Locate the cell with the specified text and output its [X, Y] center coordinate. 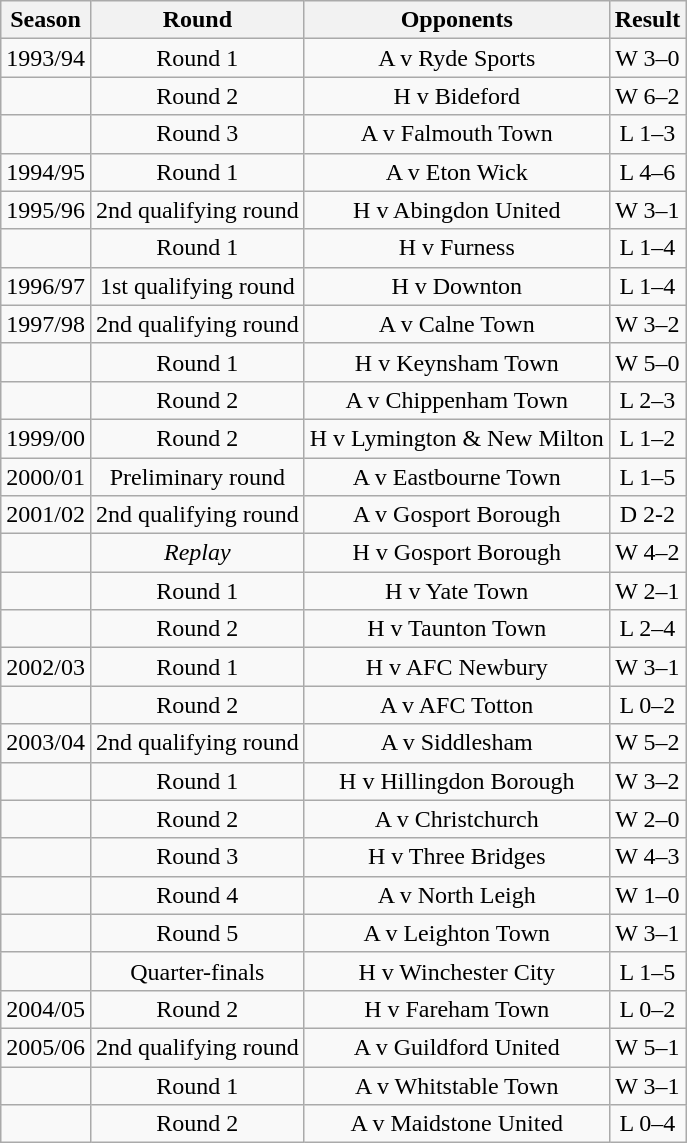
1995/96 [46, 210]
2005/06 [46, 1047]
H v Bideford [456, 96]
H v Winchester City [456, 971]
W 4–3 [647, 857]
H v Abingdon United [456, 210]
2003/04 [46, 743]
H v Downton [456, 286]
W 5–0 [647, 362]
H v Furness [456, 248]
A v Whitstable Town [456, 1085]
A v Guildford United [456, 1047]
L 0–4 [647, 1124]
W 1–0 [647, 895]
W 5–1 [647, 1047]
Preliminary round [197, 477]
L 1–2 [647, 438]
A v Chippenham Town [456, 400]
1994/95 [46, 172]
Result [647, 20]
Quarter-finals [197, 971]
W 2–1 [647, 591]
A v Falmouth Town [456, 134]
H v AFC Newbury [456, 667]
W 6–2 [647, 96]
A v Siddlesham [456, 743]
A v AFC Totton [456, 705]
H v Three Bridges [456, 857]
A v Ryde Sports [456, 58]
H v Taunton Town [456, 629]
1999/00 [46, 438]
W 2–0 [647, 819]
Replay [197, 553]
W 4–2 [647, 553]
2000/01 [46, 477]
L 4–6 [647, 172]
Season [46, 20]
A v Christchurch [456, 819]
A v Eton Wick [456, 172]
A v Calne Town [456, 324]
A v Eastbourne Town [456, 477]
Opponents [456, 20]
L 2–3 [647, 400]
1997/98 [46, 324]
A v North Leigh [456, 895]
H v Hillingdon Borough [456, 781]
D 2-2 [647, 515]
W 5–2 [647, 743]
H v Fareham Town [456, 1009]
L 2–4 [647, 629]
2002/03 [46, 667]
2001/02 [46, 515]
H v Keynsham Town [456, 362]
Round [197, 20]
1st qualifying round [197, 286]
L 1–3 [647, 134]
1996/97 [46, 286]
1993/94 [46, 58]
Round 4 [197, 895]
A v Leighton Town [456, 933]
H v Yate Town [456, 591]
Round 5 [197, 933]
W 3–0 [647, 58]
2004/05 [46, 1009]
A v Gosport Borough [456, 515]
A v Maidstone United [456, 1124]
H v Lymington & New Milton [456, 438]
H v Gosport Borough [456, 553]
